Scan for the cell matching the given text and deliver its [X, Y] coordinate at center. 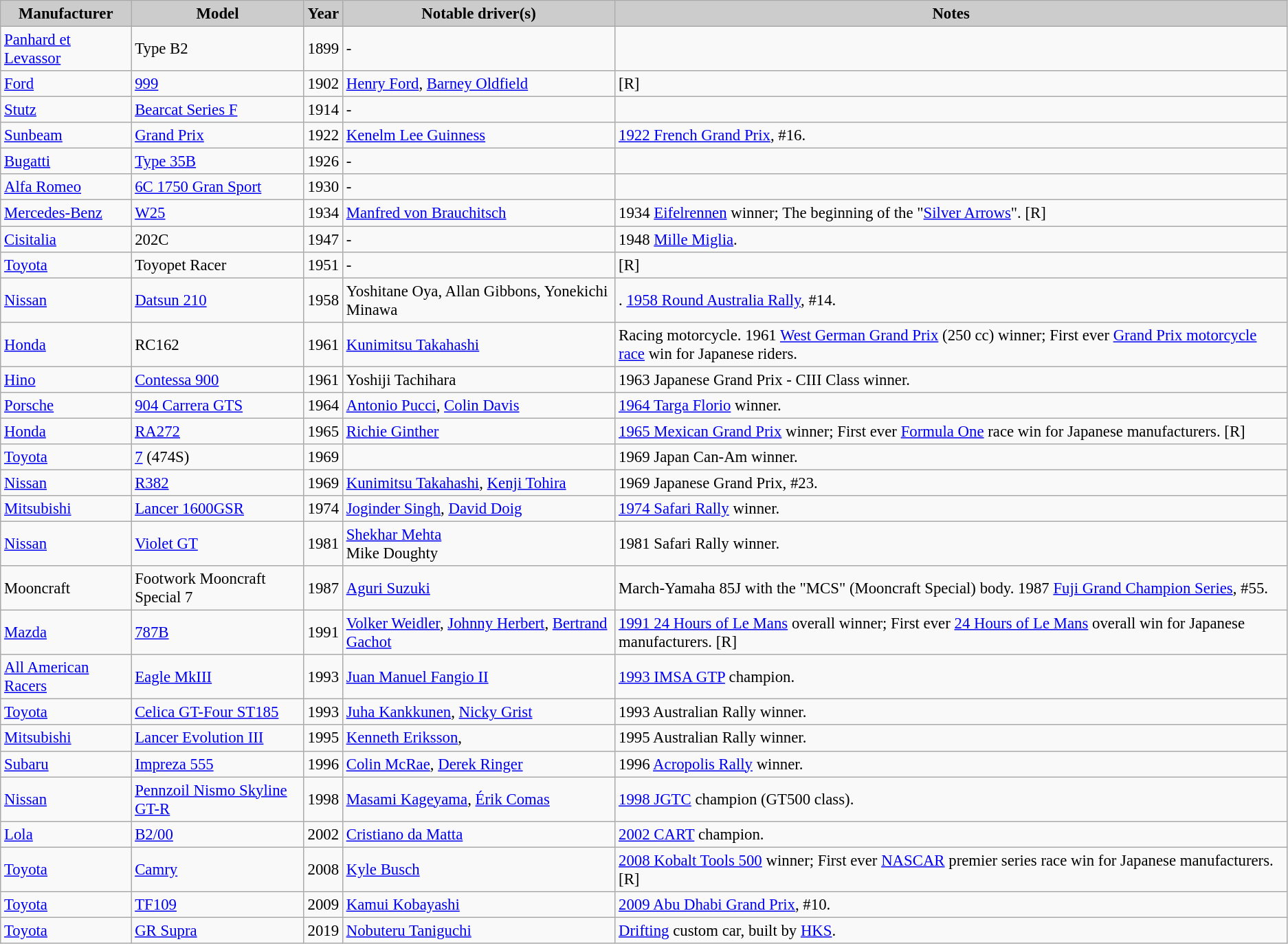
1991 [323, 633]
1964 [323, 406]
1993 Australian Rally winner. [951, 712]
Violet GT [217, 545]
1965 Mexican Grand Prix winner; First ever Formula One race win for Japanese manufacturers. [R] [951, 431]
Year [323, 14]
Subaru [66, 764]
1934 [323, 213]
Notable driver(s) [478, 14]
2009 [323, 905]
1969 Japanese Grand Prix, #23. [951, 483]
Lancer 1600GSR [217, 509]
Antonio Pucci, Colin Davis [478, 406]
1926 [323, 162]
Yoshiji Tachihara [478, 380]
Aguri Suzuki [478, 589]
March-Yamaha 85J with the "MCS" (Mooncraft Special) body. 1987 Fuji Grand Champion Series, #55. [951, 589]
1996 [323, 764]
Panhard et Levassor [66, 50]
Juha Kankkunen, Nicky Grist [478, 712]
Cisitalia [66, 239]
1902 [323, 84]
B2/00 [217, 834]
Mercedes-Benz [66, 213]
Type 35B [217, 162]
1995 Australian Rally winner. [951, 738]
1981 [323, 545]
. 1958 Round Australia Rally, #14. [951, 300]
Ford [66, 84]
2002 CART champion. [951, 834]
2008 Kobalt Tools 500 winner; First ever NASCAR premier series race win for Japanese manufacturers. [R] [951, 869]
1995 [323, 738]
TF109 [217, 905]
1974 Safari Rally winner. [951, 509]
Yoshitane Oya, Allan Gibbons, Yonekichi Minawa [478, 300]
Kenneth Eriksson, [478, 738]
GR Supra [217, 930]
Nobuteru Taniguchi [478, 930]
1930 [323, 188]
1922 French Grand Prix, #16. [951, 135]
1981 Safari Rally winner. [951, 545]
1922 [323, 135]
1996 Acropolis Rally winner. [951, 764]
R382 [217, 483]
1899 [323, 50]
Shekhar MehtaMike Doughty [478, 545]
Richie Ginther [478, 431]
1987 [323, 589]
Joginder Singh, David Doig [478, 509]
Lancer Evolution III [217, 738]
2008 [323, 869]
787B [217, 633]
Impreza 555 [217, 764]
1964 Targa Florio winner. [951, 406]
Masami Kageyama, Érik Comas [478, 799]
Kunimitsu Takahashi, Kenji Tohira [478, 483]
1965 [323, 431]
2009 Abu Dhabi Grand Prix, #10. [951, 905]
1951 [323, 265]
Drifting custom car, built by HKS. [951, 930]
Stutz [66, 110]
1998 [323, 799]
202C [217, 239]
Bugatti [66, 162]
904 Carrera GTS [217, 406]
Kyle Busch [478, 869]
Manufacturer [66, 14]
Racing motorcycle. 1961 West German Grand Prix (250 cc) winner; First ever Grand Prix motorcycle race win for Japanese riders. [951, 344]
6C 1750 Gran Sport [217, 188]
1958 [323, 300]
7 (474S) [217, 457]
1914 [323, 110]
Datsun 210 [217, 300]
Volker Weidler, Johnny Herbert, Bertrand Gachot [478, 633]
1991 24 Hours of Le Mans overall winner; First ever 24 Hours of Le Mans overall win for Japanese manufacturers. [R] [951, 633]
Footwork Mooncraft Special 7 [217, 589]
2002 [323, 834]
Cristiano da Matta [478, 834]
Contessa 900 [217, 380]
W25 [217, 213]
Lola [66, 834]
RC162 [217, 344]
Notes [951, 14]
1993 IMSA GTP champion. [951, 677]
Pennzoil Nismo Skyline GT-R [217, 799]
Model [217, 14]
Mazda [66, 633]
Celica GT-Four ST185 [217, 712]
1998 JGTC champion (GT500 class). [951, 799]
1963 Japanese Grand Prix - CIII Class winner. [951, 380]
All American Racers [66, 677]
Porsche [66, 406]
999 [217, 84]
Sunbeam [66, 135]
1947 [323, 239]
Eagle MkIII [217, 677]
Mooncraft [66, 589]
Type B2 [217, 50]
RA272 [217, 431]
Hino [66, 380]
Kenelm Lee Guinness [478, 135]
Camry [217, 869]
Manfred von Brauchitsch [478, 213]
1969 Japan Can-Am winner. [951, 457]
1948 Mille Miglia. [951, 239]
2019 [323, 930]
Bearcat Series F [217, 110]
Henry Ford, Barney Oldfield [478, 84]
Kunimitsu Takahashi [478, 344]
Colin McRae, Derek Ringer [478, 764]
Alfa Romeo [66, 188]
Grand Prix [217, 135]
1974 [323, 509]
Toyopet Racer [217, 265]
Juan Manuel Fangio II [478, 677]
1934 Eifelrennen winner; The beginning of the "Silver Arrows". [R] [951, 213]
Kamui Kobayashi [478, 905]
